Pinpoint the cell where the given text exists, returning its (x, y) midpoint coordinate. 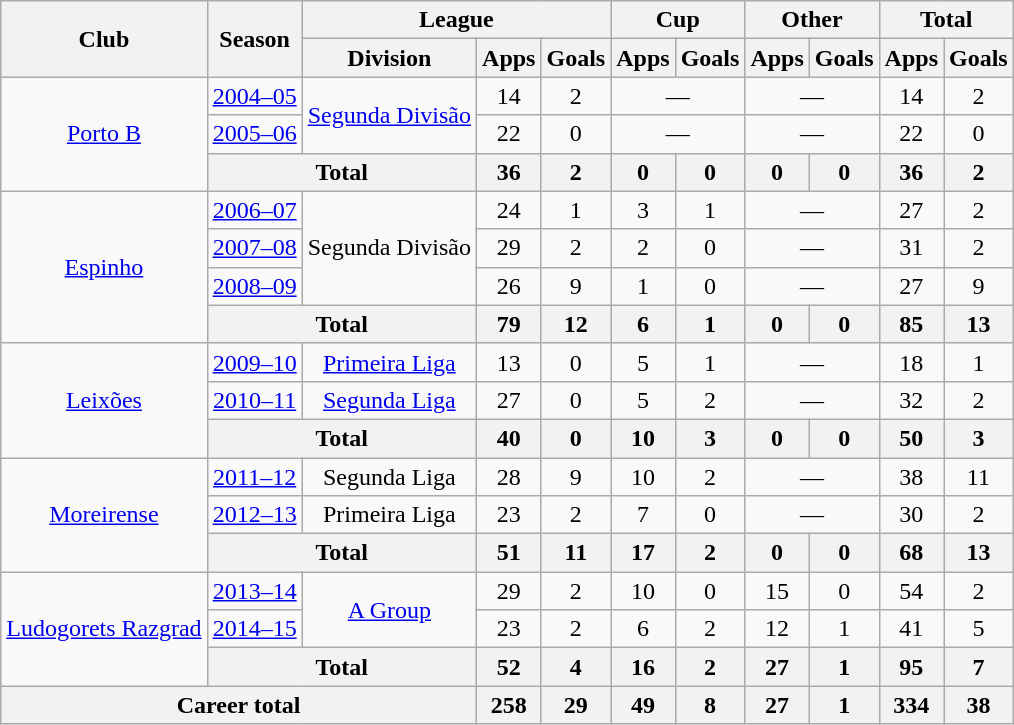
2007–08 (254, 248)
16 (643, 667)
Club (104, 39)
Porto B (104, 134)
79 (509, 324)
2004–05 (254, 96)
2011–12 (254, 477)
95 (911, 667)
40 (509, 438)
32 (911, 400)
4 (576, 667)
17 (643, 553)
Leixões (104, 400)
15 (777, 591)
Espinho (104, 267)
2009–10 (254, 362)
2010–11 (254, 400)
8 (710, 705)
2014–15 (254, 629)
26 (509, 286)
Career total (239, 705)
Moreirense (104, 515)
Ludogorets Razgrad (104, 629)
51 (509, 553)
52 (509, 667)
54 (911, 591)
258 (509, 705)
2012–13 (254, 515)
2013–14 (254, 591)
31 (911, 248)
85 (911, 324)
A Group (389, 610)
30 (911, 515)
Cup (678, 20)
2006–07 (254, 210)
49 (643, 705)
68 (911, 553)
334 (911, 705)
Season (254, 39)
28 (509, 477)
League (456, 20)
41 (911, 629)
Division (389, 58)
Other (812, 20)
18 (911, 362)
24 (509, 210)
50 (911, 438)
2008–09 (254, 286)
2005–06 (254, 134)
